Pinpoint the cell where the given text exists, returning its (X, Y) midpoint coordinate. 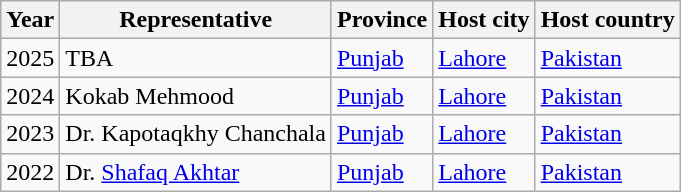
2022 (30, 172)
Dr. Kapotaqkhy Chanchala (196, 134)
TBA (196, 58)
2024 (30, 96)
Host country (608, 20)
Representative (196, 20)
Host city (484, 20)
Kokab Mehmood (196, 96)
2025 (30, 58)
Dr. Shafaq Akhtar (196, 172)
2023 (30, 134)
Year (30, 20)
Province (382, 20)
